Capture the cell that displays the provided text and extract its (x, y) central coordinate. 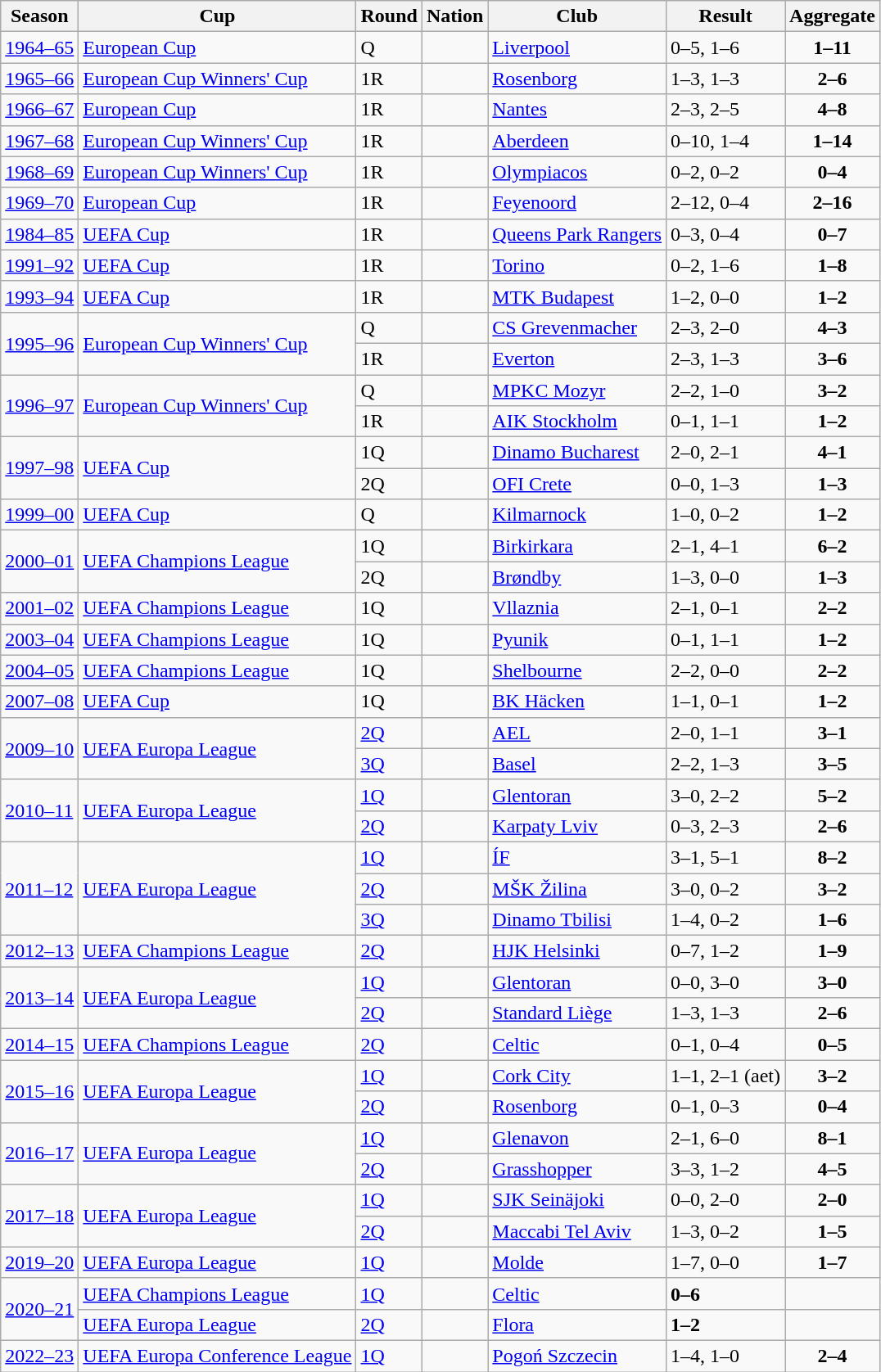
1–3, 0–2 (725, 1231)
2–3, 2–5 (725, 110)
1965–66 (39, 79)
Brøndby (577, 577)
0–7, 1–2 (725, 951)
2–2, 1–3 (725, 764)
Pogoń Szczecin (577, 1356)
2–3, 1–3 (725, 359)
1–5 (833, 1231)
1–2, 0–0 (725, 296)
Basel (577, 764)
1995–96 (39, 343)
6–2 (833, 546)
1–14 (833, 141)
2–1, 4–1 (725, 546)
2004–05 (39, 670)
Cork City (577, 1076)
1969–70 (39, 203)
UEFA Europa Conference League (218, 1356)
Queens Park Rangers (577, 234)
1966–67 (39, 110)
1993–94 (39, 296)
Club (577, 16)
0–0, 3–0 (725, 982)
Liverpool (577, 47)
1999–00 (39, 515)
0–1, 0–3 (725, 1107)
SJK Seinäjoki (577, 1200)
Dinamo Bucharest (577, 453)
3–0, 0–2 (725, 888)
8–1 (833, 1138)
2010–11 (39, 810)
AIK Stockholm (577, 422)
1996–97 (39, 406)
3–3, 1–2 (725, 1169)
1–1, 0–1 (725, 702)
2–16 (833, 203)
2–4 (833, 1356)
2013–14 (39, 998)
0–3, 2–3 (725, 826)
2–12, 0–4 (725, 203)
0–10, 1–4 (725, 141)
1–4, 1–0 (725, 1356)
8–2 (833, 857)
1991–92 (39, 265)
0–6 (725, 1293)
3–5 (833, 764)
1–1, 2–1 (aet) (725, 1076)
BK Häcken (577, 702)
3–1 (833, 733)
Maccabi Tel Aviv (577, 1231)
1–6 (833, 920)
1–0, 0–2 (725, 515)
2012–13 (39, 951)
MPKC Mozyr (577, 390)
Nantes (577, 110)
Flora (577, 1325)
Nation (454, 16)
Vllaznia (577, 608)
0–2, 0–2 (725, 172)
1968–69 (39, 172)
2000–01 (39, 562)
MTK Budapest (577, 296)
0–1, 0–4 (725, 1045)
2016–17 (39, 1153)
Aberdeen (577, 141)
2–3, 2–0 (725, 327)
Torino (577, 265)
3–1, 5–1 (725, 857)
AEL (577, 733)
Grasshopper (577, 1169)
2019–20 (39, 1262)
2015–16 (39, 1091)
2017–18 (39, 1216)
2007–08 (39, 702)
4–5 (833, 1169)
4–3 (833, 327)
2003–04 (39, 639)
0–7 (833, 234)
1984–85 (39, 234)
1967–68 (39, 141)
ÍF (577, 857)
CS Grevenmacher (577, 327)
MŠK Žilina (577, 888)
1–11 (833, 47)
0–5 (833, 1045)
1997–98 (39, 468)
1–9 (833, 951)
Kilmarnock (577, 515)
Standard Liège (577, 1013)
2–2, 1–0 (725, 390)
2014–15 (39, 1045)
Dinamo Tbilisi (577, 920)
Shelbourne (577, 670)
2001–02 (39, 608)
2011–12 (39, 888)
2022–23 (39, 1356)
2020–21 (39, 1309)
3–0, 2–2 (725, 795)
0–0, 2–0 (725, 1200)
0–2, 1–6 (725, 265)
Feyenoord (577, 203)
1–3, 0–0 (725, 577)
2009–10 (39, 748)
0–3, 0–4 (725, 234)
Olympiacos (577, 172)
Season (39, 16)
HJK Helsinki (577, 951)
2–2, 0–0 (725, 670)
OFI Crete (577, 484)
3–6 (833, 359)
1964–65 (39, 47)
0–0, 1–3 (725, 484)
2–0, 1–1 (725, 733)
4–1 (833, 453)
Everton (577, 359)
Birkirkara (577, 546)
1–8 (833, 265)
Molde (577, 1262)
Karpaty Lviv (577, 826)
Cup (218, 16)
2–0 (833, 1200)
Round (389, 16)
2–1, 6–0 (725, 1138)
1–7, 0–0 (725, 1262)
2–1, 0–1 (725, 608)
3–0 (833, 982)
Pyunik (577, 639)
0–5, 1–6 (725, 47)
5–2 (833, 795)
Aggregate (833, 16)
1–4, 0–2 (725, 920)
4–8 (833, 110)
Result (725, 16)
1–7 (833, 1262)
2–0, 2–1 (725, 453)
Glenavon (577, 1138)
